Return [x, y] of the center of cell containing provided text 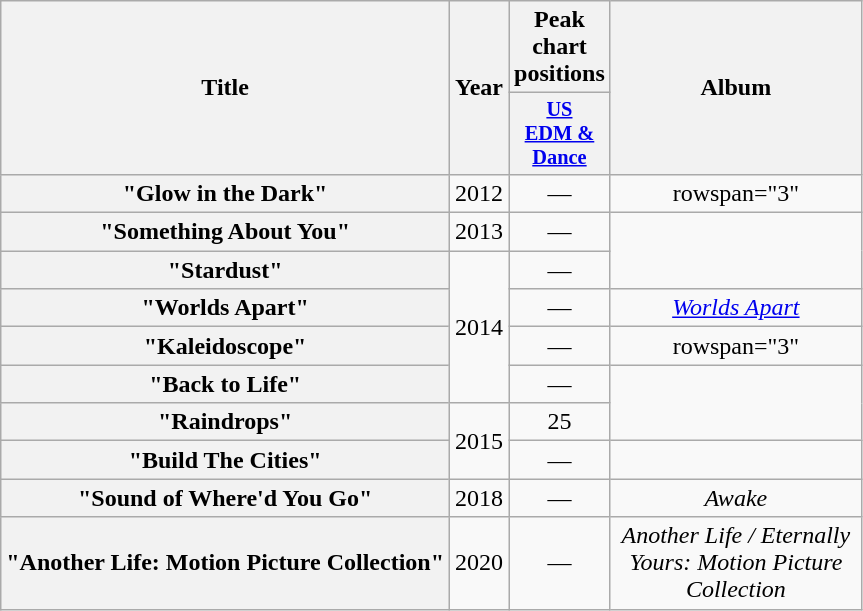
"Something About You" [226, 232]
"Kaleidoscope" [226, 346]
Another Life / Eternally Yours: Motion Picture Collection [736, 563]
2014 [480, 327]
Worlds Apart [736, 308]
Year [480, 88]
25 [560, 422]
"Another Life: Motion Picture Collection" [226, 563]
"Raindrops" [226, 422]
Album [736, 88]
"Build The Cities" [226, 460]
"Back to Life" [226, 384]
2015 [480, 441]
"Stardust" [226, 270]
"Worlds Apart" [226, 308]
2018 [480, 498]
2012 [480, 193]
Title [226, 88]
2013 [480, 232]
Awake [736, 498]
Peak chart positions [560, 47]
USEDM & Dance [560, 134]
"Glow in the Dark" [226, 193]
"Sound of Where'd You Go" [226, 498]
2020 [480, 563]
